Capture the cell that displays the provided text and extract its [x, y] central coordinate. 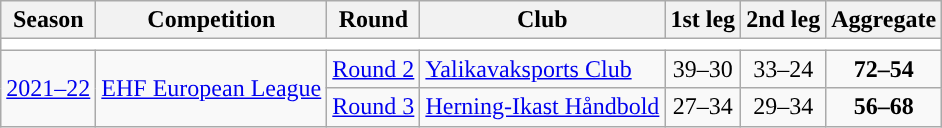
72–54 [884, 69]
EHF European League [212, 88]
Competition [212, 20]
2nd leg [784, 20]
1st leg [703, 20]
39–30 [703, 69]
Herning-Ikast Håndbold [542, 107]
2021–22 [48, 88]
Round [374, 20]
56–68 [884, 107]
Club [542, 20]
33–24 [784, 69]
Round 3 [374, 107]
27–34 [703, 107]
Season [48, 20]
29–34 [784, 107]
Aggregate [884, 20]
Yalikavaksports Club [542, 69]
Round 2 [374, 69]
